For the text-containing cell, return its midpoint in (x, y) coordinate format. 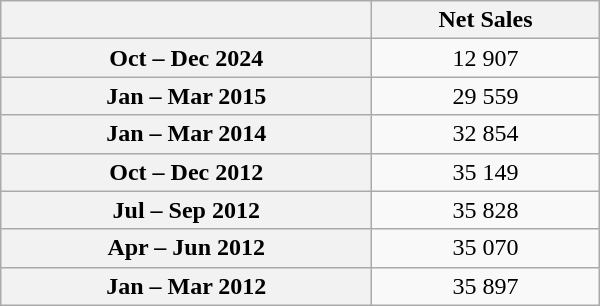
Jan – Mar 2015 (186, 96)
35 149 (486, 172)
Jan – Mar 2012 (186, 286)
35 070 (486, 248)
35 897 (486, 286)
12 907 (486, 58)
Jan – Mar 2014 (186, 134)
Apr – Jun 2012 (186, 248)
Oct – Dec 2012 (186, 172)
35 828 (486, 210)
29 559 (486, 96)
Oct – Dec 2024 (186, 58)
32 854 (486, 134)
Jul – Sep 2012 (186, 210)
Net Sales (486, 20)
